Determine the [X, Y] coordinate at the center of the cell enclosing the given text.  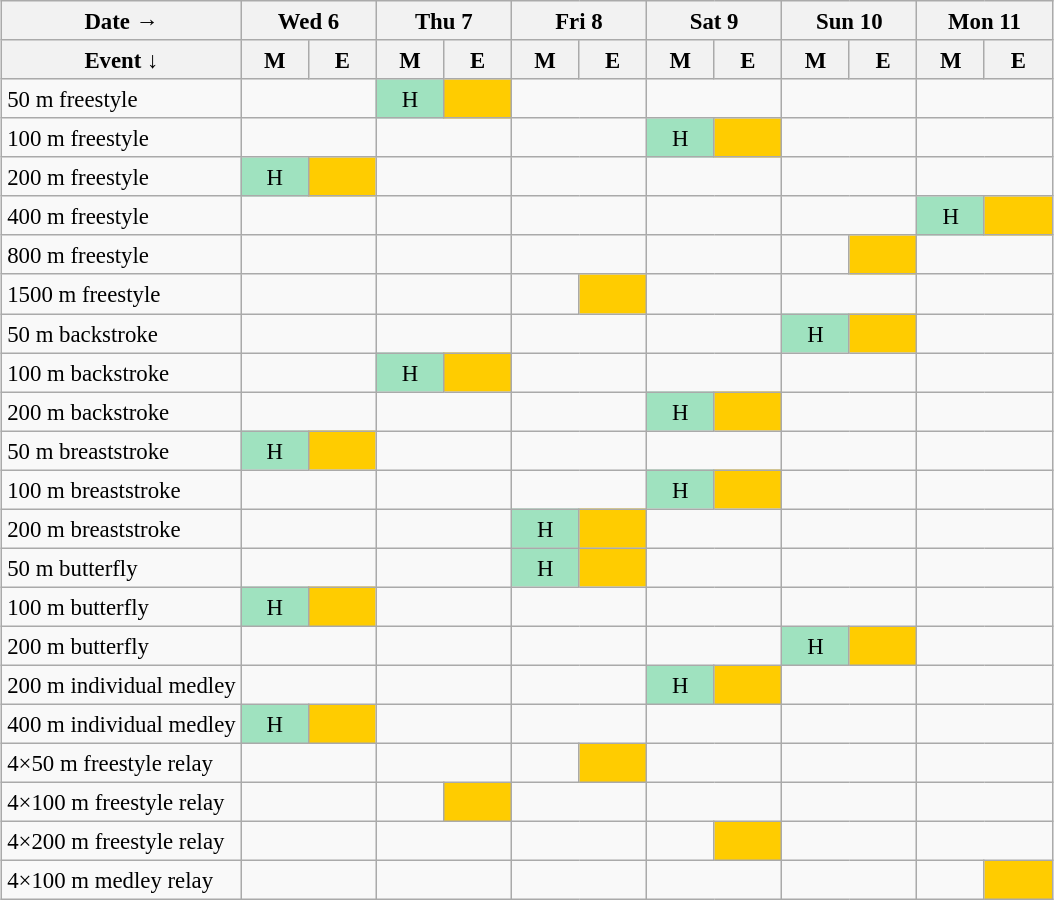
100 m butterfly [122, 606]
800 m freestyle [122, 254]
4×100 m medley relay [122, 880]
Sat 9 [714, 20]
200 m butterfly [122, 646]
100 m breaststroke [122, 490]
Thu 7 [444, 20]
400 m individual medley [122, 724]
100 m backstroke [122, 372]
Mon 11 [984, 20]
4×50 m freestyle relay [122, 764]
50 m breaststroke [122, 450]
400 m freestyle [122, 216]
100 m freestyle [122, 138]
4×200 m freestyle relay [122, 842]
200 m breaststroke [122, 528]
200 m freestyle [122, 176]
4×100 m freestyle relay [122, 802]
200 m individual medley [122, 684]
Wed 6 [308, 20]
200 m backstroke [122, 412]
50 m backstroke [122, 334]
Event ↓ [122, 60]
Date → [122, 20]
Fri 8 [578, 20]
50 m butterfly [122, 568]
50 m freestyle [122, 98]
1500 m freestyle [122, 294]
Sun 10 [850, 20]
